For the text-containing cell, return its midpoint in (X, Y) coordinate format. 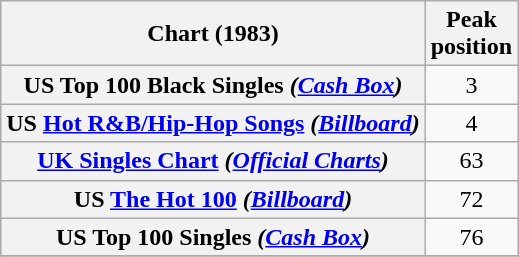
72 (471, 199)
Chart (1983) (213, 34)
US Hot R&B/Hip-Hop Songs (Billboard) (213, 123)
US Top 100 Black Singles (Cash Box) (213, 85)
Peakposition (471, 34)
76 (471, 237)
US Top 100 Singles (Cash Box) (213, 237)
UK Singles Chart (Official Charts) (213, 161)
3 (471, 85)
US The Hot 100 (Billboard) (213, 199)
63 (471, 161)
4 (471, 123)
